Provide the (x, y) coordinate of the cell's center where the given text is located.  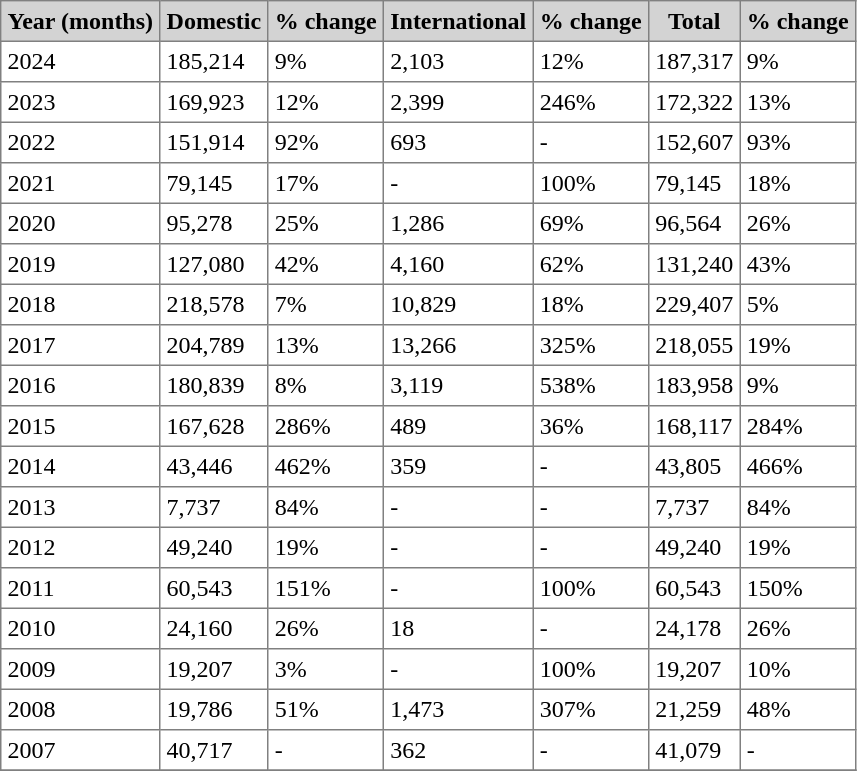
24,160 (214, 628)
8% (326, 385)
185,214 (214, 61)
3% (326, 669)
462% (326, 466)
2012 (80, 547)
362 (458, 750)
3,119 (458, 385)
2021 (80, 183)
10,829 (458, 304)
2020 (80, 223)
1,286 (458, 223)
2009 (80, 669)
693 (458, 142)
13,266 (458, 345)
Year (months) (80, 21)
172,322 (694, 102)
131,240 (694, 264)
152,607 (694, 142)
187,317 (694, 61)
Total (694, 21)
43,446 (214, 466)
2019 (80, 264)
International (458, 21)
151,914 (214, 142)
24,178 (694, 628)
62% (591, 264)
284% (798, 426)
4,160 (458, 264)
204,789 (214, 345)
Domestic (214, 21)
43% (798, 264)
325% (591, 345)
10% (798, 669)
95,278 (214, 223)
2022 (80, 142)
92% (326, 142)
183,958 (694, 385)
40,717 (214, 750)
151% (326, 588)
41,079 (694, 750)
229,407 (694, 304)
2011 (80, 588)
51% (326, 709)
2015 (80, 426)
466% (798, 466)
2008 (80, 709)
150% (798, 588)
5% (798, 304)
246% (591, 102)
218,578 (214, 304)
218,055 (694, 345)
286% (326, 426)
36% (591, 426)
307% (591, 709)
69% (591, 223)
169,923 (214, 102)
2014 (80, 466)
538% (591, 385)
2013 (80, 507)
2024 (80, 61)
167,628 (214, 426)
18 (458, 628)
42% (326, 264)
96,564 (694, 223)
2023 (80, 102)
17% (326, 183)
25% (326, 223)
359 (458, 466)
168,117 (694, 426)
2,399 (458, 102)
2018 (80, 304)
7% (326, 304)
93% (798, 142)
489 (458, 426)
180,839 (214, 385)
43,805 (694, 466)
1,473 (458, 709)
2007 (80, 750)
48% (798, 709)
2010 (80, 628)
2,103 (458, 61)
2016 (80, 385)
21,259 (694, 709)
127,080 (214, 264)
2017 (80, 345)
19,786 (214, 709)
